Determine the [X, Y] coordinate at the center of the cell enclosing the given text.  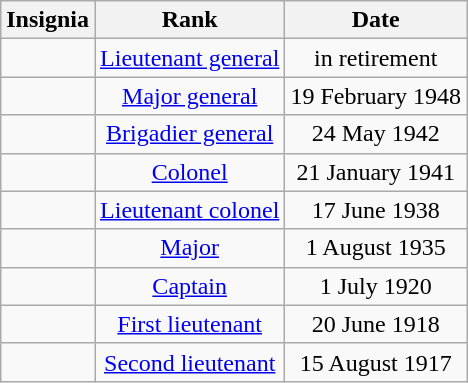
Major general [190, 96]
20 June 1918 [376, 324]
Lieutenant colonel [190, 210]
in retirement [376, 58]
Rank [190, 20]
17 June 1938 [376, 210]
Major [190, 248]
Insignia [48, 20]
1 July 1920 [376, 286]
Date [376, 20]
Second lieutenant [190, 362]
Colonel [190, 172]
First lieutenant [190, 324]
21 January 1941 [376, 172]
Brigadier general [190, 134]
Lieutenant general [190, 58]
19 February 1948 [376, 96]
24 May 1942 [376, 134]
15 August 1917 [376, 362]
Captain [190, 286]
1 August 1935 [376, 248]
